Extract the (x, y) coordinate from the center of the cell holding the provided text.  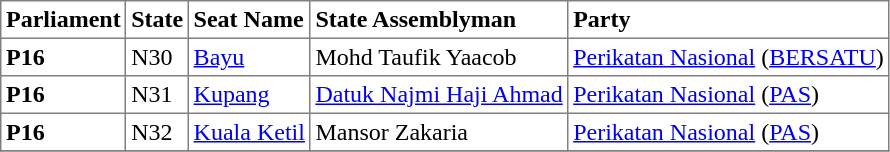
Kupang (249, 95)
N31 (157, 95)
N30 (157, 57)
Seat Name (249, 20)
State Assemblyman (439, 20)
Party (728, 20)
Perikatan Nasional (BERSATU) (728, 57)
State (157, 20)
Kuala Ketil (249, 132)
Bayu (249, 57)
N32 (157, 132)
Datuk Najmi Haji Ahmad (439, 95)
Mohd Taufik Yaacob (439, 57)
Parliament (64, 20)
Mansor Zakaria (439, 132)
